Provide the [X, Y] coordinate of the cell's center where the given text is located.  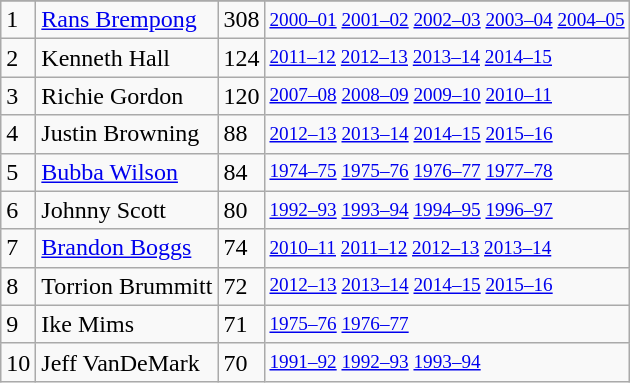
1 [18, 20]
10 [18, 362]
7 [18, 248]
80 [242, 210]
Rans Brempong [127, 20]
70 [242, 362]
124 [242, 58]
88 [242, 134]
Torrion Brummitt [127, 286]
8 [18, 286]
308 [242, 20]
2007–08 2008–09 2009–10 2010–11 [447, 96]
Bubba Wilson [127, 172]
1991–92 1992–93 1993–94 [447, 362]
72 [242, 286]
Richie Gordon [127, 96]
1975–76 1976–77 [447, 324]
3 [18, 96]
9 [18, 324]
1974–75 1975–76 1976–77 1977–78 [447, 172]
2 [18, 58]
71 [242, 324]
2011–12 2012–13 2013–14 2014–15 [447, 58]
74 [242, 248]
84 [242, 172]
1992–93 1993–94 1994–95 1996–97 [447, 210]
120 [242, 96]
Kenneth Hall [127, 58]
Jeff VanDeMark [127, 362]
Johnny Scott [127, 210]
2010–11 2011–12 2012–13 2013–14 [447, 248]
2000–01 2001–02 2002–03 2003–04 2004–05 [447, 20]
Ike Mims [127, 324]
Brandon Boggs [127, 248]
Justin Browning [127, 134]
6 [18, 210]
4 [18, 134]
5 [18, 172]
